Return [x, y] of the center of cell containing provided text 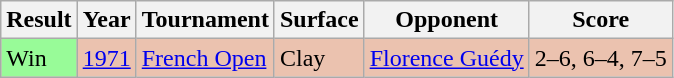
French Open [205, 58]
Opponent [446, 20]
Score [600, 20]
Year [106, 20]
Tournament [205, 20]
Surface [319, 20]
Result [39, 20]
2–6, 6–4, 7–5 [600, 58]
Florence Guédy [446, 58]
Win [39, 58]
1971 [106, 58]
Clay [319, 58]
